Capture the cell that displays the provided text and extract its (x, y) central coordinate. 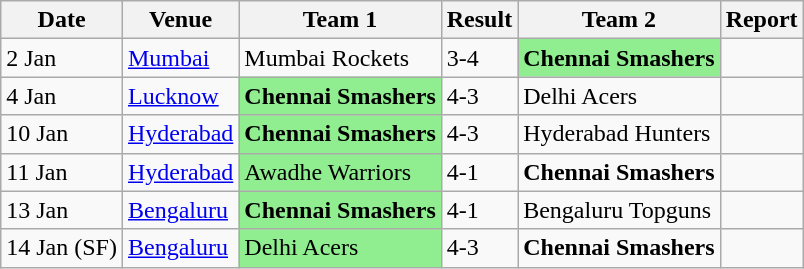
Mumbai Rockets (340, 58)
2 Jan (62, 58)
Report (762, 20)
3-4 (479, 58)
Date (62, 20)
Hyderabad Hunters (619, 134)
Result (479, 20)
4 Jan (62, 96)
11 Jan (62, 172)
13 Jan (62, 210)
14 Jan (SF) (62, 248)
Lucknow (180, 96)
10 Jan (62, 134)
Venue (180, 20)
Bengaluru Topguns (619, 210)
Awadhe Warriors (340, 172)
Mumbai (180, 58)
Team 1 (340, 20)
Team 2 (619, 20)
